Locate the cell with the specified text and output its (X, Y) center coordinate. 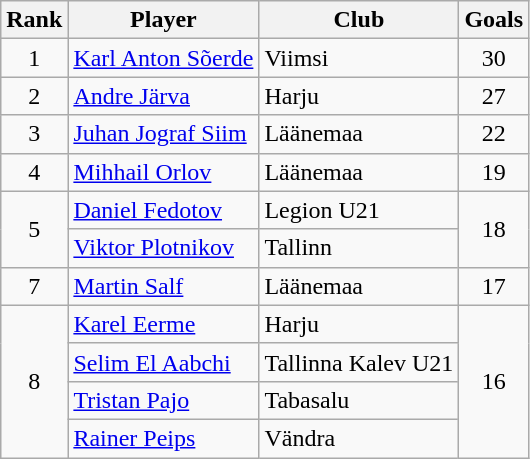
Mihhail Orlov (164, 172)
2 (34, 96)
Goals (494, 20)
4 (34, 172)
Andre Järva (164, 96)
7 (34, 286)
Vändra (359, 438)
5 (34, 229)
3 (34, 134)
Legion U21 (359, 210)
1 (34, 58)
18 (494, 229)
Rainer Peips (164, 438)
Karl Anton Sõerde (164, 58)
Club (359, 20)
Rank (34, 20)
Tallinna Kalev U21 (359, 362)
22 (494, 134)
17 (494, 286)
16 (494, 381)
Tabasalu (359, 400)
Karel Eerme (164, 324)
Viktor Plotnikov (164, 248)
Martin Salf (164, 286)
Selim El Aabchi (164, 362)
Tristan Pajo (164, 400)
30 (494, 58)
Juhan Jograf Siim (164, 134)
Tallinn (359, 248)
27 (494, 96)
Player (164, 20)
Daniel Fedotov (164, 210)
19 (494, 172)
Viimsi (359, 58)
8 (34, 381)
